Extract the [X, Y] coordinate from the center of the cell holding the provided text.  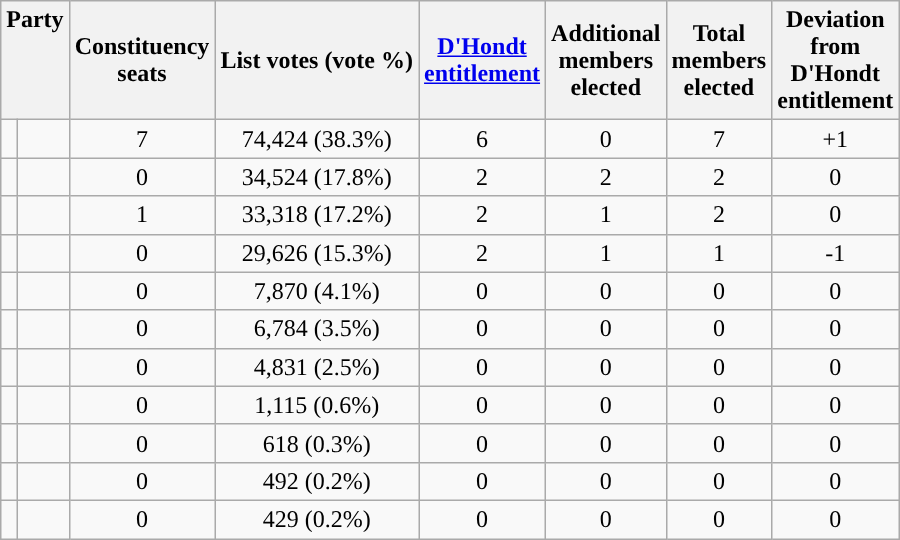
DeviationfromD'Hondtentitlement [836, 60]
4,831 (2.5%) [317, 367]
34,524 (17.8%) [317, 177]
29,626 (15.3%) [317, 253]
+1 [836, 139]
Additionalmemberselected [606, 60]
6,784 (3.5%) [317, 329]
Constituencyseats [142, 60]
33,318 (17.2%) [317, 215]
74,424 (38.3%) [317, 139]
7,870 (4.1%) [317, 291]
492 (0.2%) [317, 481]
D'Hondtentitlement [482, 60]
Totalmemberselected [719, 60]
Party [35, 60]
1,115 (0.6%) [317, 405]
6 [482, 139]
List votes (vote %) [317, 60]
-1 [836, 253]
618 (0.3%) [317, 443]
429 (0.2%) [317, 519]
